Capture the cell that displays the provided text and extract its [x, y] central coordinate. 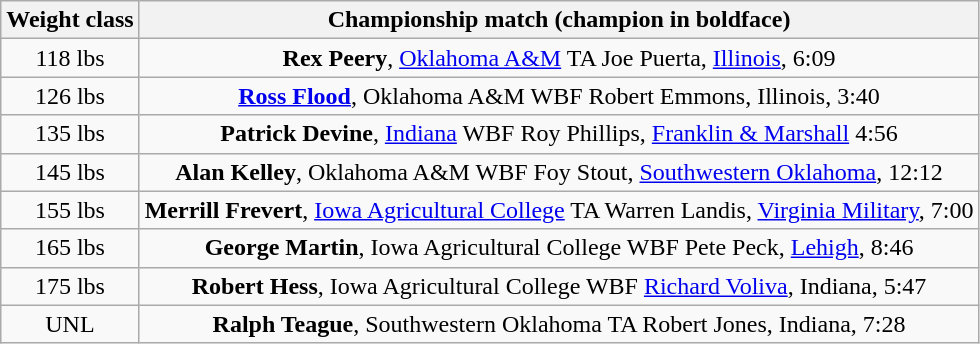
Ralph Teague, Southwestern Oklahoma TA Robert Jones, Indiana, 7:28 [559, 324]
Patrick Devine, Indiana WBF Roy Phillips, Franklin & Marshall 4:56 [559, 134]
UNL [70, 324]
George Martin, Iowa Agricultural College WBF Pete Peck, Lehigh, 8:46 [559, 248]
Ross Flood, Oklahoma A&M WBF Robert Emmons, Illinois, 3:40 [559, 96]
165 lbs [70, 248]
Championship match (champion in boldface) [559, 20]
155 lbs [70, 210]
Rex Peery, Oklahoma A&M TA Joe Puerta, Illinois, 6:09 [559, 58]
Weight class [70, 20]
Merrill Frevert, Iowa Agricultural College TA Warren Landis, Virginia Military, 7:00 [559, 210]
175 lbs [70, 286]
Robert Hess, Iowa Agricultural College WBF Richard Voliva, Indiana, 5:47 [559, 286]
118 lbs [70, 58]
126 lbs [70, 96]
135 lbs [70, 134]
145 lbs [70, 172]
Alan Kelley, Oklahoma A&M WBF Foy Stout, Southwestern Oklahoma, 12:12 [559, 172]
